From the cell containing the given text, extract its center point as [x, y] coordinate. 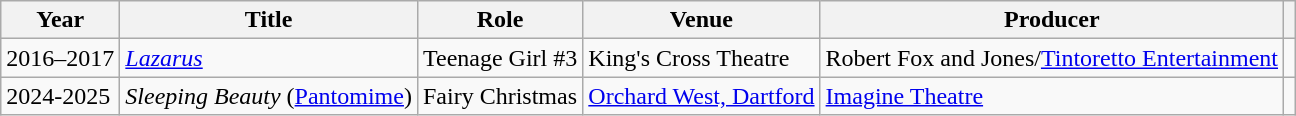
Fairy Christmas [500, 96]
2024-2025 [60, 96]
Role [500, 20]
King's Cross Theatre [702, 58]
2016–2017 [60, 58]
Venue [702, 20]
Imagine Theatre [1052, 96]
Orchard West, Dartford [702, 96]
Year [60, 20]
Sleeping Beauty (Pantomime) [269, 96]
Lazarus [269, 58]
Robert Fox and Jones/Tintoretto Entertainment [1052, 58]
Teenage Girl #3 [500, 58]
Title [269, 20]
Producer [1052, 20]
